Locate the cell with the specified text and output its (X, Y) center coordinate. 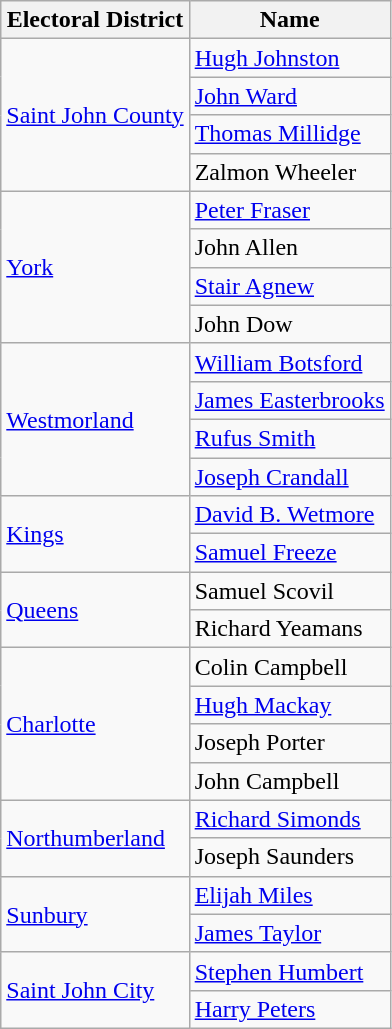
Elijah Miles (290, 895)
William Botsford (290, 362)
Thomas Millidge (290, 134)
Stair Agnew (290, 286)
Richard Yeamans (290, 629)
Joseph Porter (290, 743)
Samuel Scovil (290, 591)
Joseph Crandall (290, 477)
Joseph Saunders (290, 857)
James Easterbrooks (290, 400)
Samuel Freeze (290, 553)
Saint John County (95, 115)
Electoral District (95, 20)
John Ward (290, 96)
Sunbury (95, 914)
Rufus Smith (290, 438)
John Dow (290, 324)
York (95, 267)
Name (290, 20)
Hugh Johnston (290, 58)
Colin Campbell (290, 667)
Kings (95, 534)
John Allen (290, 248)
Saint John City (95, 990)
Richard Simonds (290, 819)
Westmorland (95, 419)
Hugh Mackay (290, 705)
John Campbell (290, 781)
David B. Wetmore (290, 515)
Zalmon Wheeler (290, 172)
Peter Fraser (290, 210)
Stephen Humbert (290, 971)
Harry Peters (290, 1009)
James Taylor (290, 933)
Northumberland (95, 838)
Charlotte (95, 724)
Queens (95, 610)
